Pinpoint the cell where the given text exists, returning its [X, Y] midpoint coordinate. 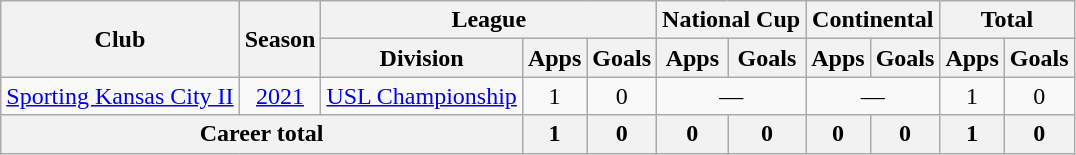
Division [422, 58]
Total [1007, 20]
2021 [280, 96]
Sporting Kansas City II [120, 96]
League [489, 20]
Career total [262, 134]
National Cup [732, 20]
Club [120, 39]
Season [280, 39]
Continental [873, 20]
USL Championship [422, 96]
